For the text-containing cell, return its midpoint in [X, Y] coordinate format. 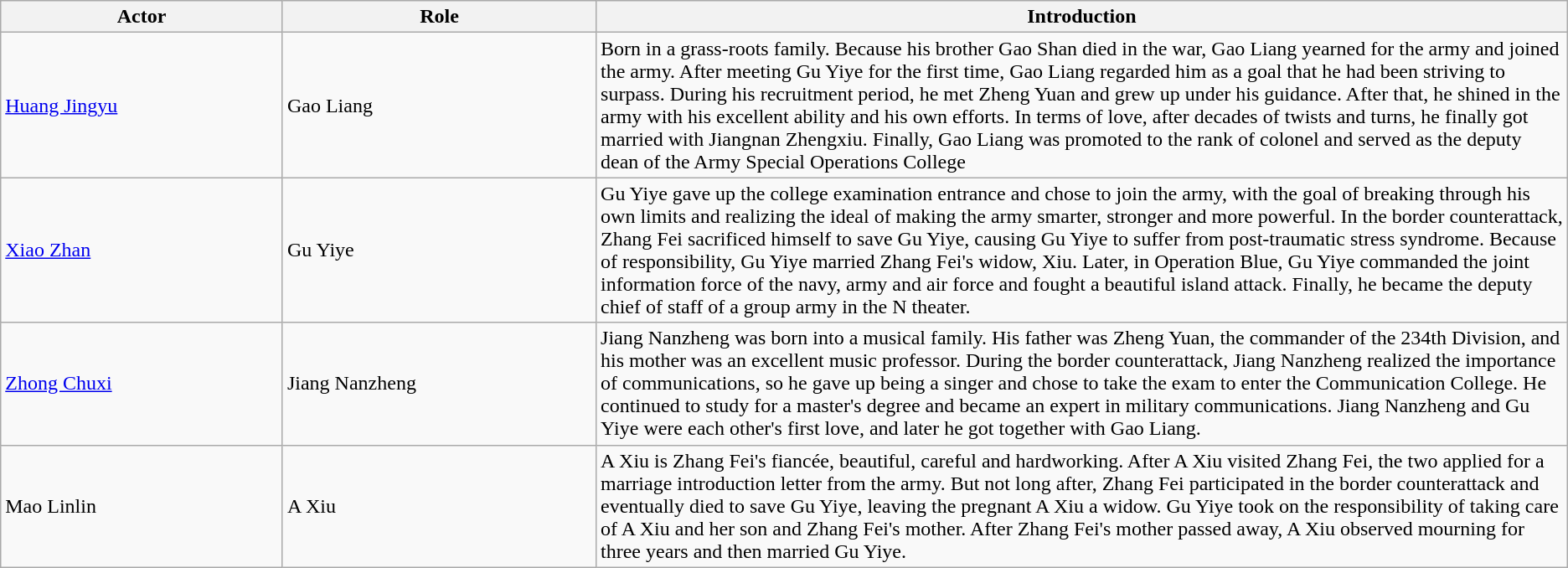
Zhong Chuxi [142, 384]
Role [439, 17]
Actor [142, 17]
Jiang Nanzheng [439, 384]
Gu Yiye [439, 250]
Mao Linlin [142, 506]
Huang Jingyu [142, 106]
A Xiu [439, 506]
Gao Liang [439, 106]
Introduction [1082, 17]
Xiao Zhan [142, 250]
